From the cell containing the given text, extract its center point as (x, y) coordinate. 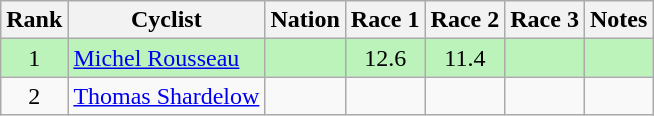
Michel Rousseau (166, 58)
Cyclist (166, 20)
Race 2 (465, 20)
Rank (34, 20)
Race 3 (545, 20)
11.4 (465, 58)
12.6 (385, 58)
Notes (618, 20)
Nation (305, 20)
1 (34, 58)
2 (34, 96)
Race 1 (385, 20)
Thomas Shardelow (166, 96)
